Locate the cell with the specified text and output its (X, Y) center coordinate. 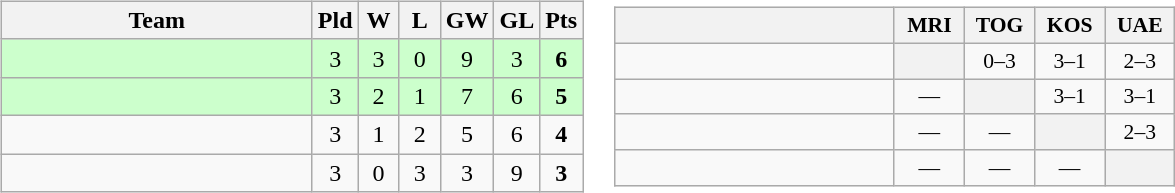
MRI (929, 25)
GW (467, 20)
L (420, 20)
0–3 (999, 61)
GL (517, 20)
Pts (562, 20)
KOS (1070, 25)
7 (467, 96)
UAE (1140, 25)
TOG (999, 25)
4 (562, 134)
W (378, 20)
Pld (335, 20)
Team (156, 20)
